Locate the cell with the specified text and output its [x, y] center coordinate. 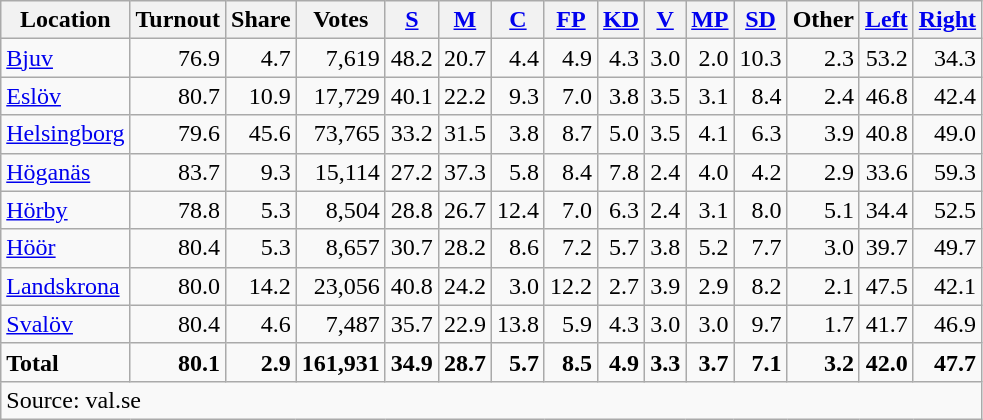
3.2 [823, 362]
7.1 [760, 362]
4.1 [710, 134]
30.7 [412, 248]
FP [570, 20]
46.8 [886, 96]
3.7 [710, 362]
73,765 [340, 134]
5.1 [823, 210]
5.8 [518, 172]
24.2 [464, 286]
7.8 [622, 172]
Total [66, 362]
5.9 [570, 324]
47.7 [947, 362]
52.5 [947, 210]
33.6 [886, 172]
8,657 [340, 248]
5.2 [710, 248]
49.0 [947, 134]
1.7 [823, 324]
Landskrona [66, 286]
37.3 [464, 172]
Hörby [66, 210]
41.7 [886, 324]
31.5 [464, 134]
14.2 [262, 286]
28.2 [464, 248]
40.1 [412, 96]
42.0 [886, 362]
Left [886, 20]
7,619 [340, 58]
48.2 [412, 58]
M [464, 20]
8.7 [570, 134]
34.3 [947, 58]
78.8 [178, 210]
MP [710, 20]
8,504 [340, 210]
V [666, 20]
7,487 [340, 324]
26.7 [464, 210]
Location [66, 20]
53.2 [886, 58]
12.2 [570, 286]
79.6 [178, 134]
4.7 [262, 58]
23,056 [340, 286]
80.0 [178, 286]
28.7 [464, 362]
22.9 [464, 324]
28.8 [412, 210]
C [518, 20]
8.6 [518, 248]
45.6 [262, 134]
Other [823, 20]
80.1 [178, 362]
4.4 [518, 58]
Helsingborg [66, 134]
15,114 [340, 172]
Bjuv [66, 58]
2.3 [823, 58]
39.7 [886, 248]
49.7 [947, 248]
Svalöv [66, 324]
17,729 [340, 96]
47.5 [886, 286]
KD [622, 20]
8.2 [760, 286]
SD [760, 20]
Höör [66, 248]
Höganäs [66, 172]
161,931 [340, 362]
76.9 [178, 58]
22.2 [464, 96]
Votes [340, 20]
Turnout [178, 20]
2.7 [622, 286]
4.0 [710, 172]
7.2 [570, 248]
Eslöv [66, 96]
46.9 [947, 324]
S [412, 20]
12.4 [518, 210]
3.3 [666, 362]
8.5 [570, 362]
9.7 [760, 324]
34.9 [412, 362]
83.7 [178, 172]
Right [947, 20]
34.4 [886, 210]
7.7 [760, 248]
33.2 [412, 134]
20.7 [464, 58]
Share [262, 20]
59.3 [947, 172]
Source: val.se [492, 400]
42.1 [947, 286]
80.7 [178, 96]
8.0 [760, 210]
4.2 [760, 172]
42.4 [947, 96]
27.2 [412, 172]
10.9 [262, 96]
2.1 [823, 286]
35.7 [412, 324]
5.0 [622, 134]
2.0 [710, 58]
10.3 [760, 58]
4.6 [262, 324]
13.8 [518, 324]
